Identify which cell holds the provided text, then report its [X, Y] central coordinate. 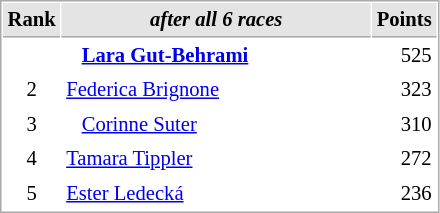
3 [32, 124]
Ester Ledecká [216, 194]
310 [404, 124]
5 [32, 194]
Points [404, 20]
272 [404, 158]
after all 6 races [216, 20]
Tamara Tippler [216, 158]
525 [404, 56]
4 [32, 158]
323 [404, 90]
236 [404, 194]
2 [32, 90]
Lara Gut-Behrami [216, 56]
Corinne Suter [216, 124]
Rank [32, 20]
Federica Brignone [216, 90]
